Detect which cell encompasses the target text, then output its [X, Y] center coordinate. 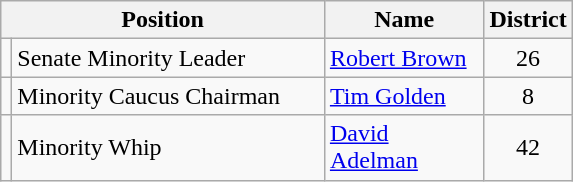
Tim Golden [404, 96]
District [528, 20]
Name [404, 20]
Position [163, 20]
26 [528, 58]
Robert Brown [404, 58]
42 [528, 148]
8 [528, 96]
Senate Minority Leader [168, 58]
Minority Caucus Chairman [168, 96]
Minority Whip [168, 148]
David Adelman [404, 148]
